Output the [X, Y] coordinate of the center of the cell containing the given text.  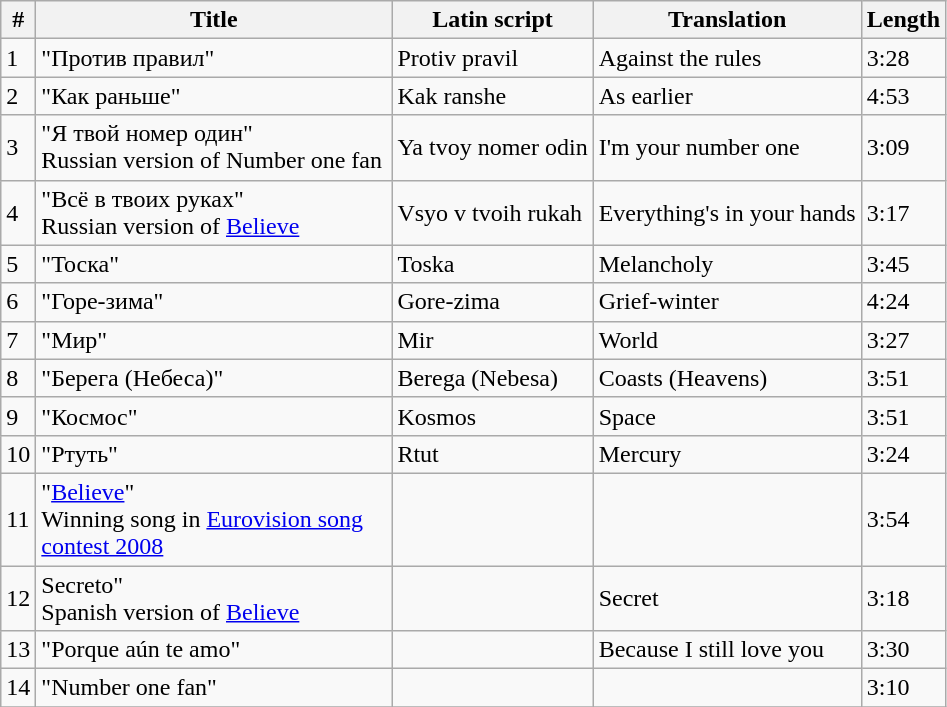
8 [18, 378]
"Всё в твоих руках"Russian version of Believe [214, 212]
Toska [492, 264]
Berega (Nebesa) [492, 378]
"Number one fan" [214, 688]
9 [18, 416]
3:27 [903, 340]
Mercury [727, 454]
11 [18, 519]
3:24 [903, 454]
Length [903, 20]
2 [18, 96]
"Тоска" [214, 264]
13 [18, 650]
"Берега (Небеса)" [214, 378]
Mir [492, 340]
I'm your number one [727, 148]
12 [18, 598]
Kak ranshe [492, 96]
"Как раньше" [214, 96]
3:30 [903, 650]
6 [18, 302]
7 [18, 340]
Because I still love you [727, 650]
3:17 [903, 212]
4:53 [903, 96]
"Против правил" [214, 58]
3 [18, 148]
Vsyo v tvoih rukah [492, 212]
Protiv pravil [492, 58]
# [18, 20]
Translation [727, 20]
14 [18, 688]
1 [18, 58]
3:18 [903, 598]
"Porque aún te amo" [214, 650]
"Горе-зима" [214, 302]
Grief-winter [727, 302]
Coasts (Heavens) [727, 378]
3:28 [903, 58]
10 [18, 454]
3:54 [903, 519]
Gore-zima [492, 302]
"Ртуть" [214, 454]
Title [214, 20]
4 [18, 212]
World [727, 340]
"Космос" [214, 416]
"Believe"Winning song in Eurovision song contest 2008 [214, 519]
Ya tvoy nomer odin [492, 148]
Kosmos [492, 416]
Against the rules [727, 58]
Secreto"Spanish version of Believe [214, 598]
Latin script [492, 20]
3:09 [903, 148]
As earlier [727, 96]
3:45 [903, 264]
Space [727, 416]
Secret [727, 598]
"Мир" [214, 340]
Rtut [492, 454]
"Я твой номер один"Russian version of Number one fan [214, 148]
3:10 [903, 688]
Everything's in your hands [727, 212]
4:24 [903, 302]
Melancholy [727, 264]
5 [18, 264]
